Provide the (X, Y) coordinate of the cell's center where the given text is located.  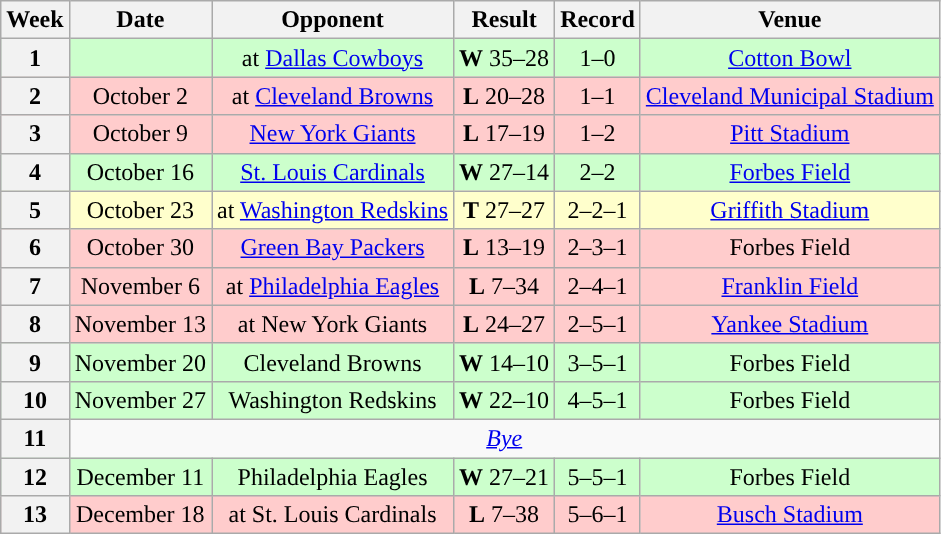
L 7–38 (504, 515)
L 7–34 (504, 286)
November 27 (140, 400)
Cleveland Browns (333, 362)
November 6 (140, 286)
at Washington Redskins (333, 210)
10 (35, 400)
at New York Giants (333, 324)
T 27–27 (504, 210)
Record (598, 20)
W 14–10 (504, 362)
Cotton Bowl (790, 58)
2 (35, 96)
Bye (504, 438)
Franklin Field (790, 286)
Week (35, 20)
Cleveland Municipal Stadium (790, 96)
at Dallas Cowboys (333, 58)
3 (35, 134)
October 2 (140, 96)
at Cleveland Browns (333, 96)
5–6–1 (598, 515)
L 17–19 (504, 134)
11 (35, 438)
Busch Stadium (790, 515)
November 13 (140, 324)
2–2 (598, 172)
November 20 (140, 362)
Griffith Stadium (790, 210)
Green Bay Packers (333, 248)
L 20–28 (504, 96)
Philadelphia Eagles (333, 477)
1 (35, 58)
October 9 (140, 134)
October 23 (140, 210)
W 27–21 (504, 477)
New York Giants (333, 134)
W 35–28 (504, 58)
Date (140, 20)
5–5–1 (598, 477)
December 18 (140, 515)
2–5–1 (598, 324)
at St. Louis Cardinals (333, 515)
L 13–19 (504, 248)
1–1 (598, 96)
1–0 (598, 58)
L 24–27 (504, 324)
7 (35, 286)
4–5–1 (598, 400)
Yankee Stadium (790, 324)
6 (35, 248)
8 (35, 324)
5 (35, 210)
9 (35, 362)
Venue (790, 20)
W 22–10 (504, 400)
2–2–1 (598, 210)
3–5–1 (598, 362)
Opponent (333, 20)
October 16 (140, 172)
at Philadelphia Eagles (333, 286)
2–4–1 (598, 286)
W 27–14 (504, 172)
12 (35, 477)
October 30 (140, 248)
Result (504, 20)
Washington Redskins (333, 400)
4 (35, 172)
December 11 (140, 477)
1–2 (598, 134)
13 (35, 515)
Pitt Stadium (790, 134)
St. Louis Cardinals (333, 172)
2–3–1 (598, 248)
